From the cell containing the given text, extract its center point as [x, y] coordinate. 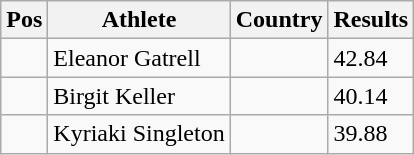
Kyriaki Singleton [139, 134]
40.14 [371, 96]
39.88 [371, 134]
Pos [24, 20]
Birgit Keller [139, 96]
Athlete [139, 20]
Eleanor Gatrell [139, 58]
Results [371, 20]
42.84 [371, 58]
Country [279, 20]
